Provide the [x, y] coordinate of the cell's center where the given text is located.  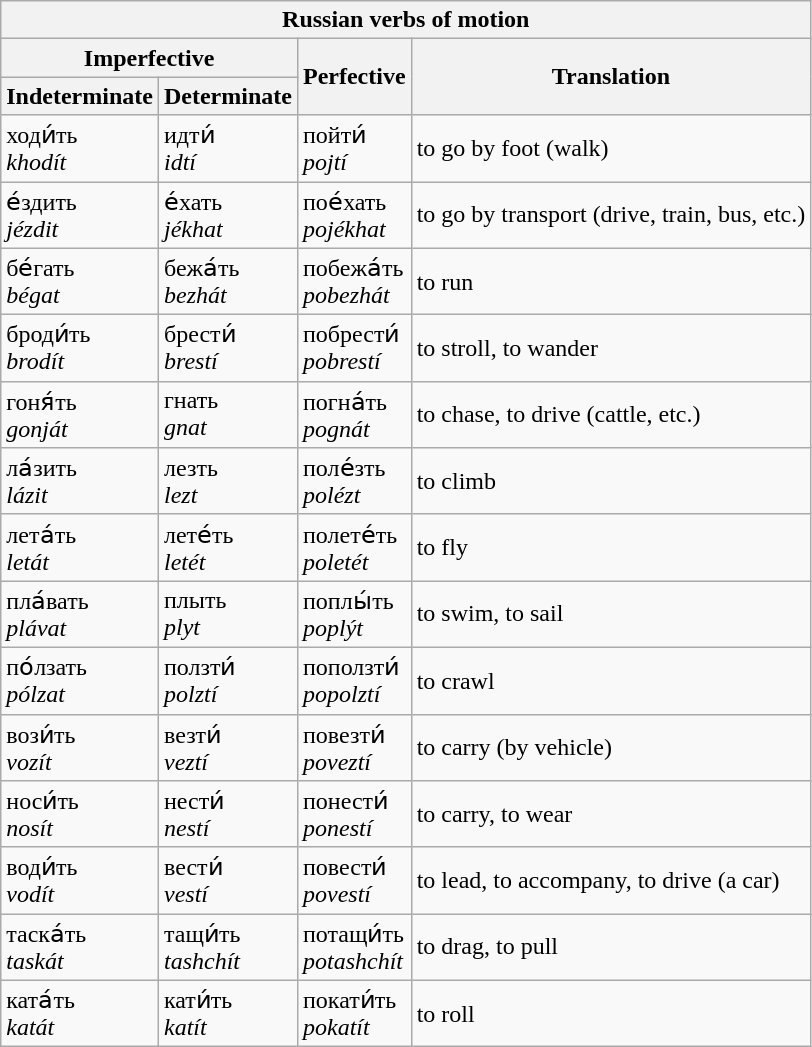
to climb [611, 482]
ката́тьkatát [80, 1014]
to chase, to drive (cattle, etc.) [611, 414]
е́хатьjékhat [228, 216]
пла́ватьplávat [80, 614]
ходи́тьkhodít [80, 148]
повезти́poveztí [354, 748]
Determinate [228, 96]
to run [611, 282]
по́лзатьpólzat [80, 680]
пойти́pojtí [354, 148]
понести́ponestí [354, 814]
пое́хатьpojékhat [354, 216]
поле́зтьpolézt [354, 482]
гнатьgnat [228, 414]
to lead, to accompany, to drive (a car) [611, 880]
to go by foot (walk) [611, 148]
лезтьlezt [228, 482]
to carry, to wear [611, 814]
Indeterminate [80, 96]
Imperfective [150, 58]
побрести́pobrestí [354, 348]
вози́тьvozít [80, 748]
брести́brestí [228, 348]
поползти́popolztí [354, 680]
to swim, to sail [611, 614]
бежа́тьbezhát [228, 282]
тащи́тьtashchít [228, 948]
погна́тьpognát [354, 414]
to stroll, to wander [611, 348]
to carry (by vehicle) [611, 748]
идти́idtí [228, 148]
е́здитьjézdit [80, 216]
нести́nestí [228, 814]
ла́зитьlázit [80, 482]
поплы́тьpoplýt [354, 614]
гоня́тьgonját [80, 414]
Perfective [354, 77]
везти́veztí [228, 748]
побежа́тьpobezhát [354, 282]
полете́тьpoletét [354, 548]
бе́гатьbégat [80, 282]
лета́тьletát [80, 548]
вести́vestí [228, 880]
to crawl [611, 680]
ползти́polztí [228, 680]
to drag, to pull [611, 948]
плытьplyt [228, 614]
води́тьvodít [80, 880]
Russian verbs of motion [406, 20]
потащи́тьpotashchít [354, 948]
повести́povestí [354, 880]
to go by transport (drive, train, bus, etc.) [611, 216]
to fly [611, 548]
лете́тьletét [228, 548]
Translation [611, 77]
броди́тьbrodít [80, 348]
to roll [611, 1014]
покати́тьpokatít [354, 1014]
носи́тьnosít [80, 814]
кати́тьkatít [228, 1014]
таска́тьtaskát [80, 948]
